For the text-containing cell, return its midpoint in [X, Y] coordinate format. 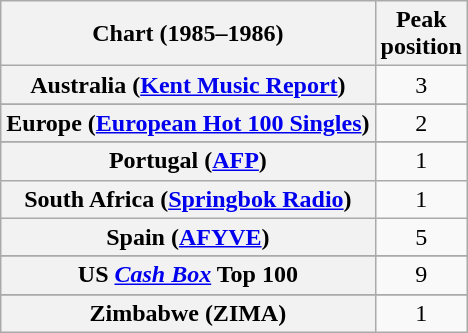
Chart (1985–1986) [188, 34]
Portugal (AFP) [188, 161]
5 [421, 237]
Europe (European Hot 100 Singles) [188, 123]
Australia (Kent Music Report) [188, 85]
South Africa (Springbok Radio) [188, 199]
Peakposition [421, 34]
Spain (AFYVE) [188, 237]
9 [421, 275]
3 [421, 85]
US Cash Box Top 100 [188, 275]
2 [421, 123]
Zimbabwe (ZIMA) [188, 313]
